Detect which cell encompasses the target text, then output its [x, y] center coordinate. 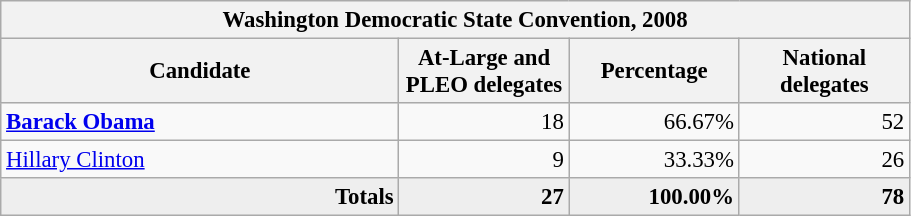
Barack Obama [200, 122]
100.00% [654, 197]
27 [484, 197]
52 [824, 122]
9 [484, 160]
33.33% [654, 160]
18 [484, 122]
Hillary Clinton [200, 160]
26 [824, 160]
National delegates [824, 72]
Washington Democratic State Convention, 2008 [456, 20]
Percentage [654, 72]
At-Large and PLEO delegates [484, 72]
78 [824, 197]
66.67% [654, 122]
Totals [200, 197]
Candidate [200, 72]
